Find where the given text appears and provide that cell's center as [x, y] coordinate. 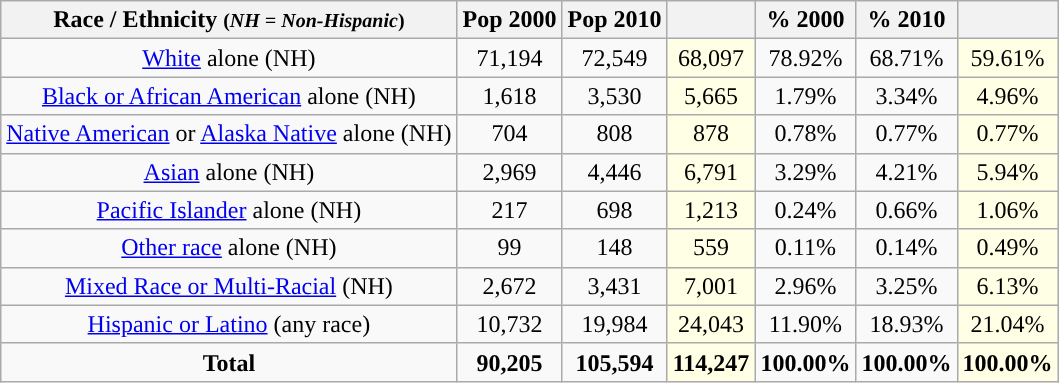
698 [614, 210]
148 [614, 248]
White alone (NH) [229, 58]
90,205 [510, 362]
0.11% [806, 248]
Total [229, 362]
19,984 [614, 324]
114,247 [711, 362]
2,969 [510, 172]
Race / Ethnicity (NH = Non-Hispanic) [229, 20]
78.92% [806, 58]
% 2000 [806, 20]
3.34% [906, 96]
Pop 2000 [510, 20]
808 [614, 134]
1.79% [806, 96]
878 [711, 134]
0.66% [906, 210]
1,618 [510, 96]
3.29% [806, 172]
7,001 [711, 286]
3.25% [906, 286]
4.96% [1008, 96]
1.06% [1008, 210]
Black or African American alone (NH) [229, 96]
0.49% [1008, 248]
10,732 [510, 324]
5.94% [1008, 172]
11.90% [806, 324]
1,213 [711, 210]
68,097 [711, 58]
59.61% [1008, 58]
217 [510, 210]
4,446 [614, 172]
2.96% [806, 286]
0.78% [806, 134]
2,672 [510, 286]
24,043 [711, 324]
18.93% [906, 324]
71,194 [510, 58]
Native American or Alaska Native alone (NH) [229, 134]
0.14% [906, 248]
105,594 [614, 362]
Hispanic or Latino (any race) [229, 324]
4.21% [906, 172]
6.13% [1008, 286]
% 2010 [906, 20]
3,431 [614, 286]
Asian alone (NH) [229, 172]
5,665 [711, 96]
Mixed Race or Multi-Racial (NH) [229, 286]
72,549 [614, 58]
3,530 [614, 96]
21.04% [1008, 324]
Other race alone (NH) [229, 248]
99 [510, 248]
6,791 [711, 172]
Pop 2010 [614, 20]
704 [510, 134]
Pacific Islander alone (NH) [229, 210]
559 [711, 248]
0.24% [806, 210]
68.71% [906, 58]
